Locate the cell with the specified text and output its (x, y) center coordinate. 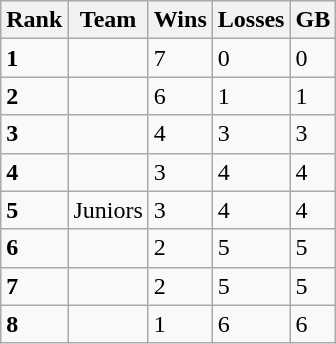
Juniors (108, 210)
Wins (180, 20)
Team (108, 20)
Losses (251, 20)
GB (313, 20)
Rank (34, 20)
8 (34, 324)
